Provide the [X, Y] coordinate of the cell's center where the given text is located.  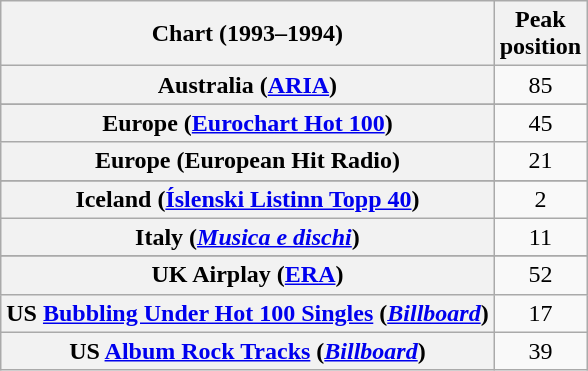
Europe (Eurochart Hot 100) [248, 123]
52 [540, 275]
US Album Rock Tracks (Billboard) [248, 351]
Europe (European Hit Radio) [248, 161]
39 [540, 351]
11 [540, 237]
17 [540, 313]
Peakposition [540, 34]
45 [540, 123]
UK Airplay (ERA) [248, 275]
Australia (ARIA) [248, 85]
Italy (Musica e dischi) [248, 237]
Iceland (Íslenski Listinn Topp 40) [248, 199]
85 [540, 85]
2 [540, 199]
Chart (1993–1994) [248, 34]
21 [540, 161]
US Bubbling Under Hot 100 Singles (Billboard) [248, 313]
